Identify which cell holds the provided text, then report its [X, Y] central coordinate. 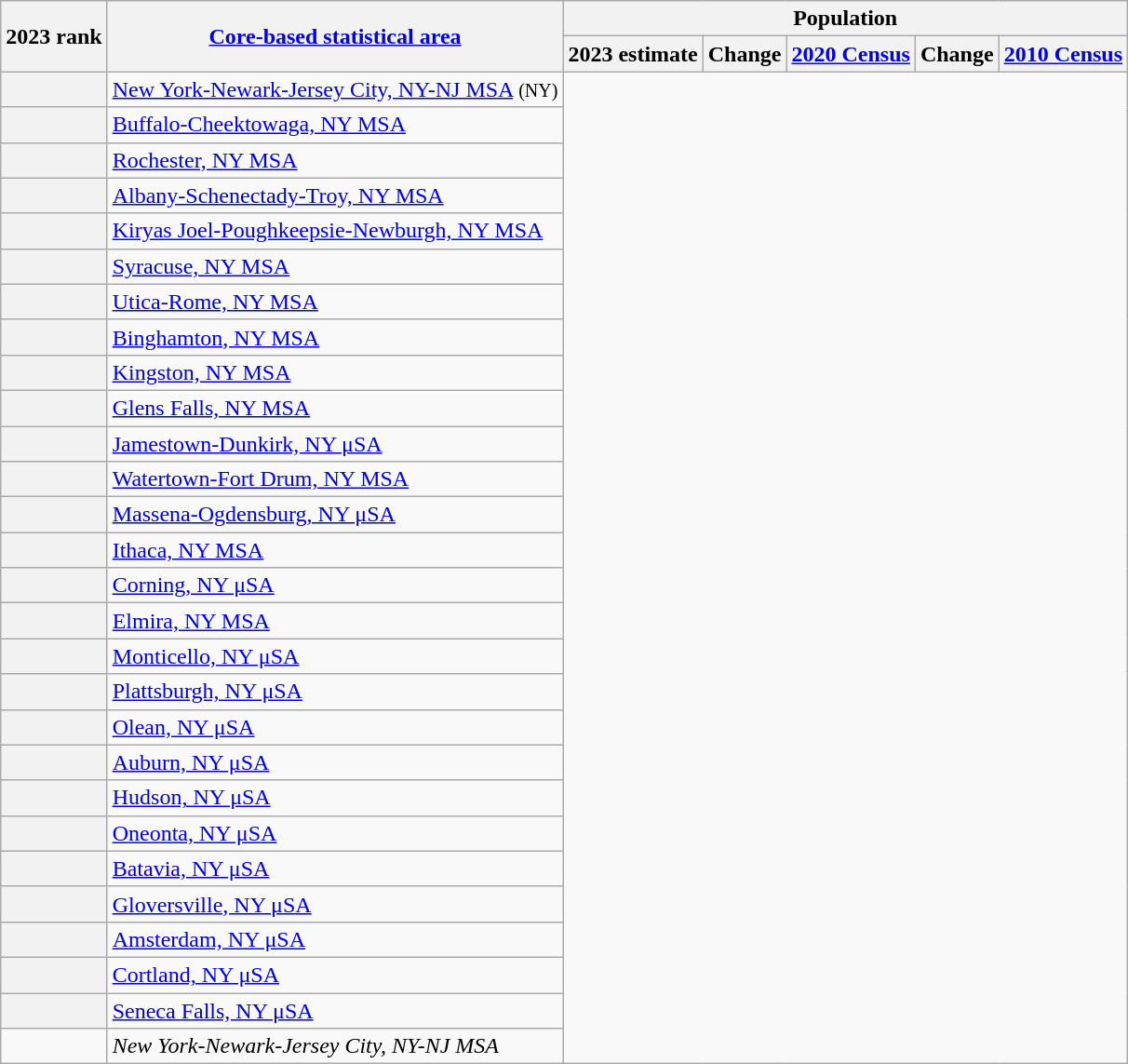
Hudson, NY μSA [335, 798]
Seneca Falls, NY μSA [335, 1010]
Plattsburgh, NY μSA [335, 692]
Olean, NY μSA [335, 727]
Utica-Rome, NY MSA [335, 302]
Kiryas Joel-Poughkeepsie-Newburgh, NY MSA [335, 231]
2023 rank [54, 36]
Elmira, NY MSA [335, 621]
Population [845, 19]
New York-Newark-Jersey City, NY-NJ MSA [335, 1046]
Monticello, NY μSA [335, 656]
2010 Census [1063, 54]
Jamestown-Dunkirk, NY μSA [335, 444]
Ithaca, NY MSA [335, 550]
Batavia, NY μSA [335, 869]
Cortland, NY μSA [335, 975]
Albany-Schenectady-Troy, NY MSA [335, 195]
Gloversville, NY μSA [335, 904]
New York-Newark-Jersey City, NY-NJ MSA (NY) [335, 89]
Syracuse, NY MSA [335, 266]
Corning, NY μSA [335, 586]
2023 estimate [633, 54]
Rochester, NY MSA [335, 160]
Kingston, NY MSA [335, 372]
Binghamton, NY MSA [335, 337]
2020 Census [851, 54]
Oneonta, NY μSA [335, 833]
Watertown-Fort Drum, NY MSA [335, 479]
Massena-Ogdensburg, NY μSA [335, 515]
Glens Falls, NY MSA [335, 408]
Core-based statistical area [335, 36]
Buffalo-Cheektowaga, NY MSA [335, 125]
Amsterdam, NY μSA [335, 939]
Auburn, NY μSA [335, 762]
